Return the (x, y) coordinate for the center point of the cell that contains the specified text.  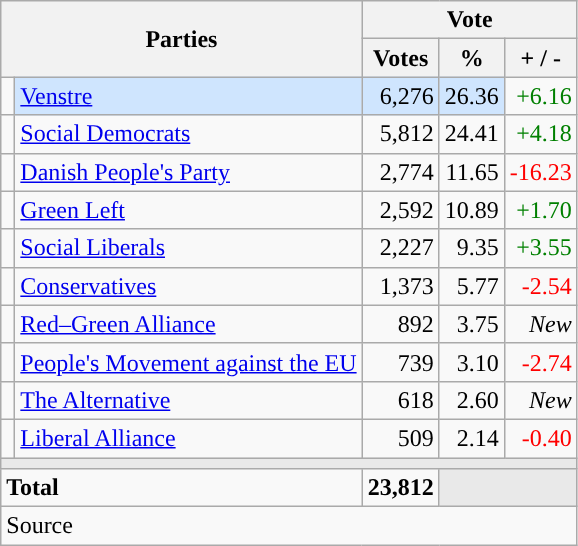
Red–Green Alliance (188, 324)
2,227 (400, 248)
-2.54 (540, 286)
6,276 (400, 96)
+1.70 (540, 210)
-0.40 (540, 438)
Conservatives (188, 286)
9.35 (472, 248)
892 (400, 324)
The Alternative (188, 400)
23,812 (400, 488)
2,774 (400, 172)
Social Democrats (188, 134)
% (472, 58)
5.77 (472, 286)
+6.16 (540, 96)
-16.23 (540, 172)
618 (400, 400)
3.75 (472, 324)
10.89 (472, 210)
Total (182, 488)
People's Movement against the EU (188, 362)
2.60 (472, 400)
3.10 (472, 362)
1,373 (400, 286)
26.36 (472, 96)
+3.55 (540, 248)
2,592 (400, 210)
2.14 (472, 438)
Votes (400, 58)
Vote (470, 20)
Venstre (188, 96)
5,812 (400, 134)
Source (290, 526)
739 (400, 362)
Social Liberals (188, 248)
Green Left (188, 210)
24.41 (472, 134)
Danish People's Party (188, 172)
509 (400, 438)
+4.18 (540, 134)
Parties (182, 39)
11.65 (472, 172)
+ / - (540, 58)
Liberal Alliance (188, 438)
-2.74 (540, 362)
